Locate the cell with the specified text and output its [x, y] center coordinate. 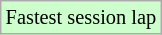
Fastest session lap [81, 17]
